Extract the [x, y] coordinate from the center of the cell holding the provided text.  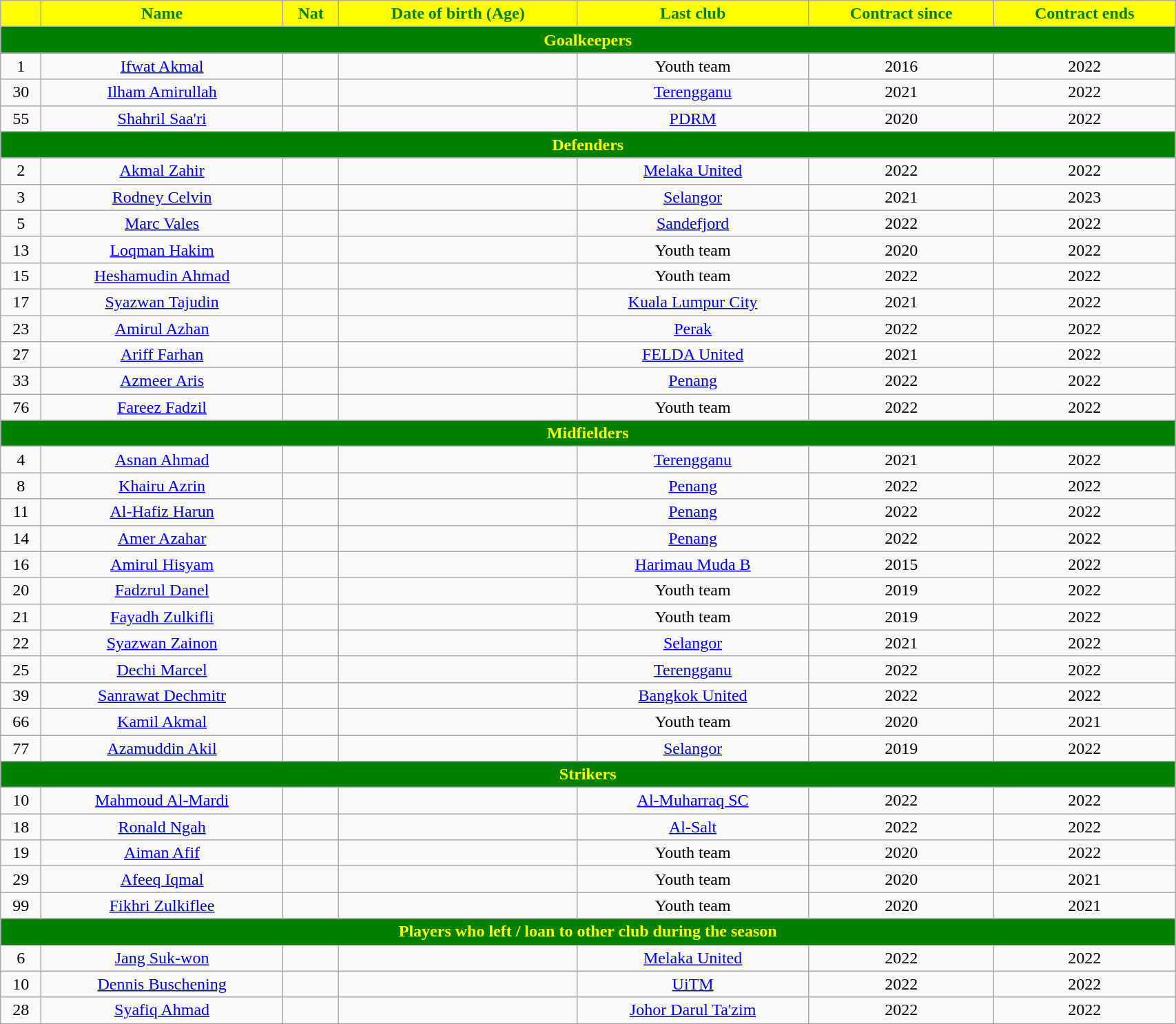
27 [21, 355]
20 [21, 591]
Fikhri Zulkiflee [162, 905]
Dechi Marcel [162, 669]
4 [21, 460]
18 [21, 827]
Shahril Saa'ri [162, 119]
Khairu Azrin [162, 486]
Fayadh Zulkifli [162, 617]
28 [21, 1010]
Goalkeepers [588, 40]
8 [21, 486]
16 [21, 564]
11 [21, 512]
1 [21, 66]
FELDA United [693, 355]
29 [21, 879]
77 [21, 748]
17 [21, 302]
19 [21, 853]
Heshamudin Ahmad [162, 276]
Bangkok United [693, 695]
Ronald Ngah [162, 827]
55 [21, 119]
Al-Hafiz Harun [162, 512]
6 [21, 958]
Azamuddin Akil [162, 748]
39 [21, 695]
99 [21, 905]
Asnan Ahmad [162, 460]
30 [21, 92]
Fadzrul Danel [162, 591]
Amer Azahar [162, 538]
Syafiq Ahmad [162, 1010]
33 [21, 381]
Loqman Hakim [162, 249]
25 [21, 669]
Afeeq Iqmal [162, 879]
14 [21, 538]
13 [21, 249]
3 [21, 197]
Contract ends [1084, 14]
Dennis Buschening [162, 984]
Nat [311, 14]
21 [21, 617]
23 [21, 329]
Ilham Amirullah [162, 92]
Kamil Akmal [162, 721]
66 [21, 721]
Fareez Fadzil [162, 407]
Sanrawat Dechmitr [162, 695]
Midfielders [588, 433]
Jang Suk-won [162, 958]
Syazwan Zainon [162, 643]
Ariff Farhan [162, 355]
Defenders [588, 145]
Date of birth (Age) [458, 14]
Rodney Celvin [162, 197]
2023 [1084, 197]
Perak [693, 329]
Al-Salt [693, 827]
Aiman Afif [162, 853]
Harimau Muda B [693, 564]
2015 [901, 564]
Mahmoud Al-Mardi [162, 801]
Al-Muharraq SC [693, 801]
Sandefjord [693, 223]
15 [21, 276]
Strikers [588, 775]
Last club [693, 14]
Johor Darul Ta'zim [693, 1010]
22 [21, 643]
PDRM [693, 119]
Akmal Zahir [162, 171]
2 [21, 171]
Kuala Lumpur City [693, 302]
Players who left / loan to other club during the season [588, 932]
Name [162, 14]
Amirul Azhan [162, 329]
5 [21, 223]
2016 [901, 66]
Contract since [901, 14]
Amirul Hisyam [162, 564]
Ifwat Akmal [162, 66]
UiTM [693, 984]
Marc Vales [162, 223]
Azmeer Aris [162, 381]
76 [21, 407]
Syazwan Tajudin [162, 302]
